Find where the given text appears and provide that cell's center as [x, y] coordinate. 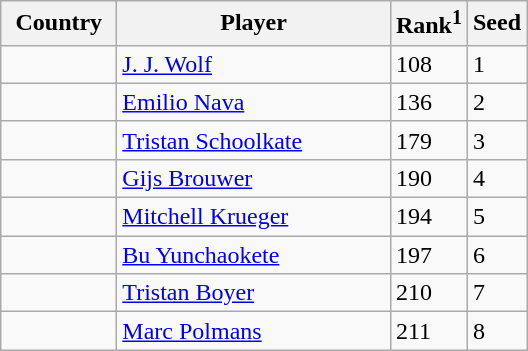
Rank1 [428, 24]
8 [496, 331]
194 [428, 217]
Tristan Boyer [254, 293]
Bu Yunchaokete [254, 255]
210 [428, 293]
Country [59, 24]
136 [428, 102]
108 [428, 64]
J. J. Wolf [254, 64]
1 [496, 64]
Emilio Nava [254, 102]
Marc Polmans [254, 331]
Mitchell Krueger [254, 217]
6 [496, 255]
5 [496, 217]
Player [254, 24]
4 [496, 178]
211 [428, 331]
Gijs Brouwer [254, 178]
190 [428, 178]
Seed [496, 24]
2 [496, 102]
179 [428, 140]
Tristan Schoolkate [254, 140]
7 [496, 293]
197 [428, 255]
3 [496, 140]
